Output the (X, Y) coordinate of the center of the cell containing the given text.  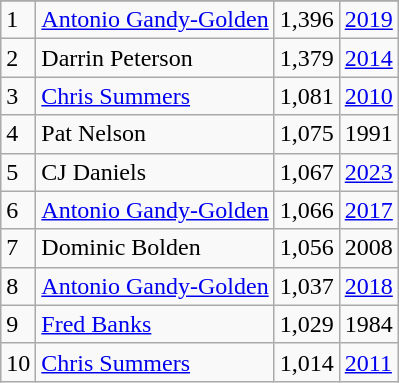
1,081 (306, 96)
1,037 (306, 286)
1,056 (306, 248)
4 (18, 134)
5 (18, 172)
1 (18, 20)
2 (18, 58)
6 (18, 210)
1,029 (306, 324)
1,379 (306, 58)
2014 (368, 58)
CJ Daniels (155, 172)
1,067 (306, 172)
1991 (368, 134)
1,396 (306, 20)
Pat Nelson (155, 134)
2019 (368, 20)
2023 (368, 172)
2008 (368, 248)
Darrin Peterson (155, 58)
2018 (368, 286)
1984 (368, 324)
1,014 (306, 362)
1,075 (306, 134)
2010 (368, 96)
Dominic Bolden (155, 248)
Fred Banks (155, 324)
7 (18, 248)
9 (18, 324)
2011 (368, 362)
8 (18, 286)
1,066 (306, 210)
10 (18, 362)
2017 (368, 210)
3 (18, 96)
